Return [x, y] of the center of cell containing provided text 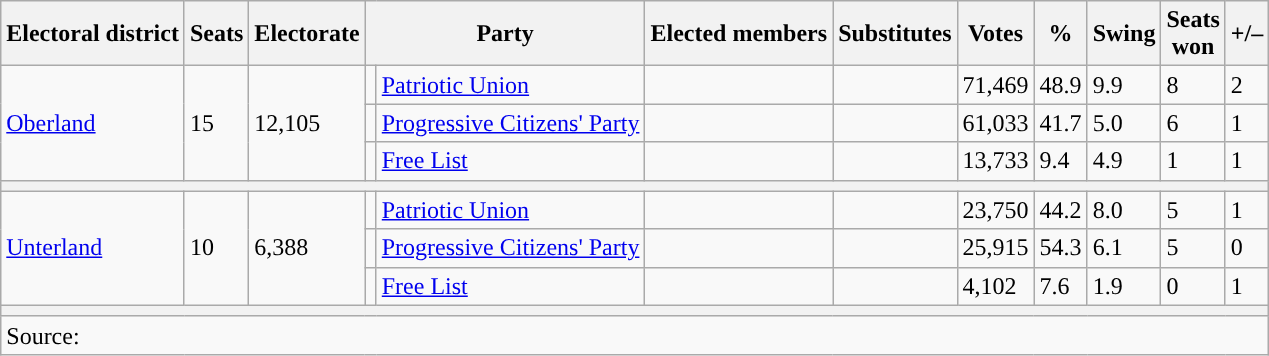
4,102 [996, 286]
13,733 [996, 161]
Electoral district [93, 34]
9.4 [1060, 161]
6 [1193, 123]
+/– [1246, 34]
4.9 [1124, 161]
23,750 [996, 210]
6.1 [1124, 248]
7.6 [1060, 286]
2 [1246, 85]
Seatswon [1193, 34]
44.2 [1060, 210]
Votes [996, 34]
10 [216, 248]
Unterland [93, 248]
48.9 [1060, 85]
8 [1193, 85]
71,469 [996, 85]
9.9 [1124, 85]
54.3 [1060, 248]
25,915 [996, 248]
41.7 [1060, 123]
Elected members [739, 34]
Substitutes [895, 34]
Source: [635, 335]
Oberland [93, 123]
Swing [1124, 34]
6,388 [307, 248]
Electorate [307, 34]
12,105 [307, 123]
1.9 [1124, 286]
% [1060, 34]
5.0 [1124, 123]
Seats [216, 34]
Party [505, 34]
61,033 [996, 123]
15 [216, 123]
8.0 [1124, 210]
